Output the (x, y) coordinate of the center of the cell containing the given text.  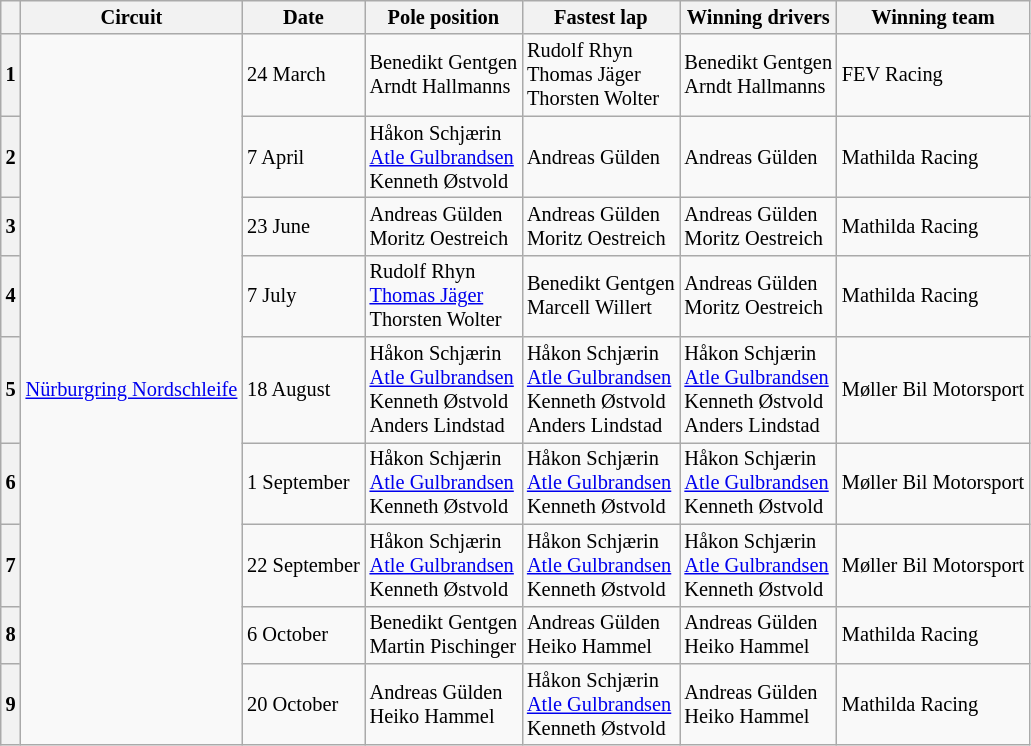
4 (11, 296)
1 (11, 75)
20 October (303, 704)
2 (11, 157)
Pole position (444, 17)
8 (11, 635)
1 September (303, 483)
FEV Racing (933, 75)
18 August (303, 390)
Winning drivers (758, 17)
Benedikt Gentgen Marcell Willert (600, 296)
3 (11, 226)
7 (11, 565)
24 March (303, 75)
5 (11, 390)
6 October (303, 635)
Circuit (132, 17)
Nürburgring Nordschleife (132, 390)
23 June (303, 226)
Winning team (933, 17)
6 (11, 483)
Benedikt Gentgen Martin Pischinger (444, 635)
22 September (303, 565)
Date (303, 17)
9 (11, 704)
7 April (303, 157)
Fastest lap (600, 17)
7 July (303, 296)
